Capture the cell that displays the provided text and extract its (X, Y) central coordinate. 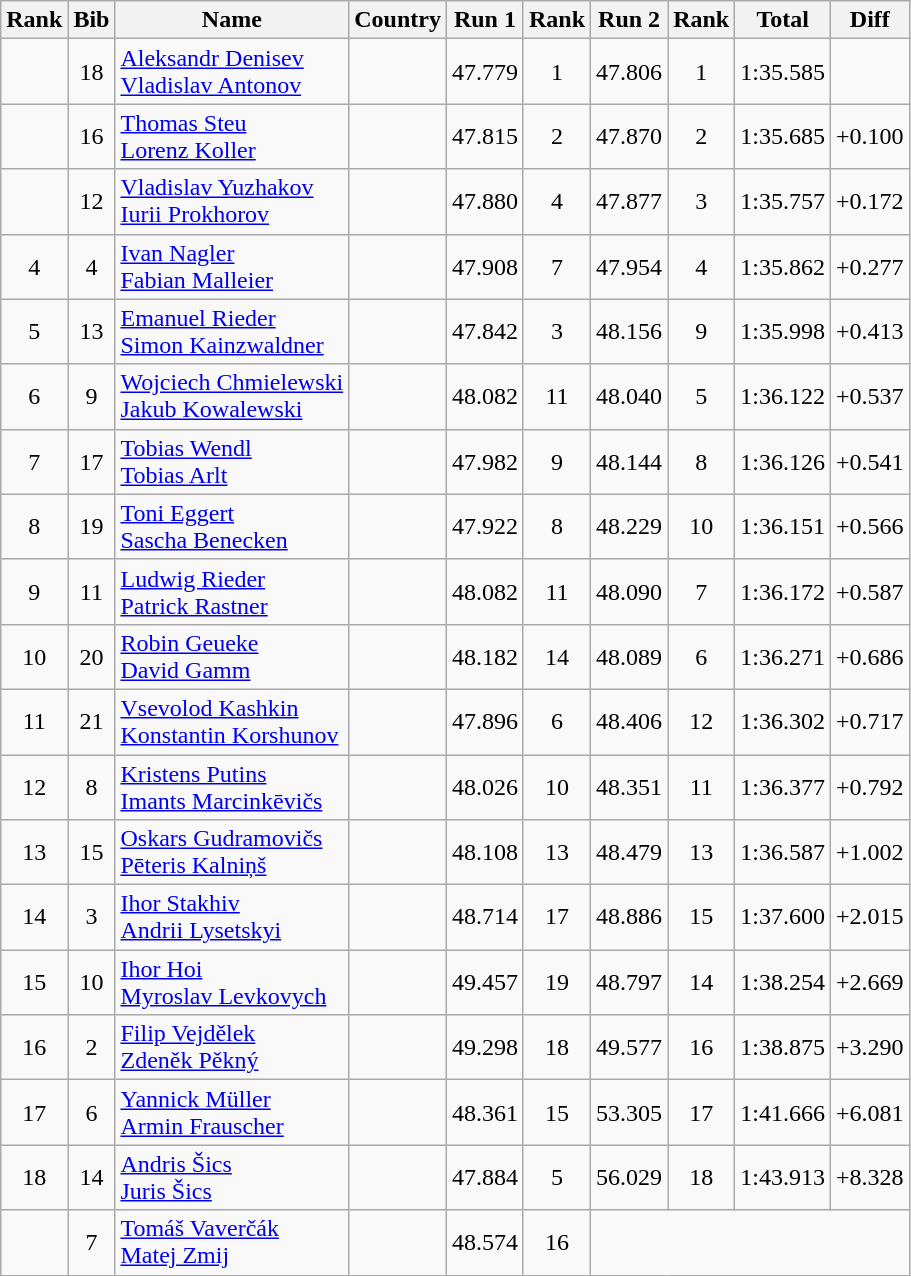
+0.587 (870, 592)
47.908 (484, 266)
47.842 (484, 332)
Tomáš VaverčákMatej Zmij (232, 1242)
20 (92, 656)
47.877 (630, 202)
Total (783, 20)
47.922 (484, 526)
Yannick MüllerArmin Frauscher (232, 1112)
Kristens PutinsImants Marcinkēvičs (232, 786)
Bib (92, 20)
1:36.126 (783, 462)
1:35.757 (783, 202)
+0.100 (870, 136)
53.305 (630, 1112)
Ihor StakhivAndrii Lysetskyi (232, 918)
Thomas SteuLorenz Koller (232, 136)
1:36.172 (783, 592)
Toni EggertSascha Benecken (232, 526)
49.298 (484, 1048)
+0.792 (870, 786)
47.870 (630, 136)
Vsevolod KashkinKonstantin Korshunov (232, 722)
1:38.254 (783, 982)
1:41.666 (783, 1112)
49.577 (630, 1048)
+8.328 (870, 1178)
48.406 (630, 722)
48.714 (484, 918)
+6.081 (870, 1112)
47.982 (484, 462)
47.880 (484, 202)
1:36.587 (783, 852)
56.029 (630, 1178)
Tobias WendlTobias Arlt (232, 462)
+3.290 (870, 1048)
1:36.377 (783, 786)
48.144 (630, 462)
48.026 (484, 786)
Ludwig RiederPatrick Rastner (232, 592)
Vladislav YuzhakovIurii Prokhorov (232, 202)
47.779 (484, 72)
Name (232, 20)
Andris ŠicsJuris Šics (232, 1178)
48.886 (630, 918)
Filip VejdělekZdeněk Pěkný (232, 1048)
1:38.875 (783, 1048)
1:35.685 (783, 136)
47.884 (484, 1178)
1:36.302 (783, 722)
48.351 (630, 786)
Country (398, 20)
+0.717 (870, 722)
Run 2 (630, 20)
Ivan NaglerFabian Malleier (232, 266)
47.896 (484, 722)
Diff (870, 20)
1:36.271 (783, 656)
Ihor HoiMyroslav Levkovych (232, 982)
1:35.862 (783, 266)
1:43.913 (783, 1178)
Robin GeuekeDavid Gamm (232, 656)
+0.413 (870, 332)
+2.015 (870, 918)
1:36.122 (783, 396)
+2.669 (870, 982)
49.457 (484, 982)
48.089 (630, 656)
Aleksandr DenisevVladislav Antonov (232, 72)
+0.537 (870, 396)
48.090 (630, 592)
48.108 (484, 852)
+0.277 (870, 266)
Emanuel RiederSimon Kainzwaldner (232, 332)
1:36.151 (783, 526)
48.229 (630, 526)
Run 1 (484, 20)
Oskars GudramovičsPēteris Kalniņš (232, 852)
Wojciech ChmielewskiJakub Kowalewski (232, 396)
48.479 (630, 852)
48.182 (484, 656)
48.361 (484, 1112)
+0.541 (870, 462)
+1.002 (870, 852)
+0.686 (870, 656)
47.806 (630, 72)
+0.566 (870, 526)
1:35.998 (783, 332)
1:37.600 (783, 918)
47.954 (630, 266)
48.574 (484, 1242)
48.797 (630, 982)
1:35.585 (783, 72)
48.156 (630, 332)
47.815 (484, 136)
21 (92, 722)
+0.172 (870, 202)
48.040 (630, 396)
